Determine the (X, Y) coordinate at the center of the cell enclosing the given text.  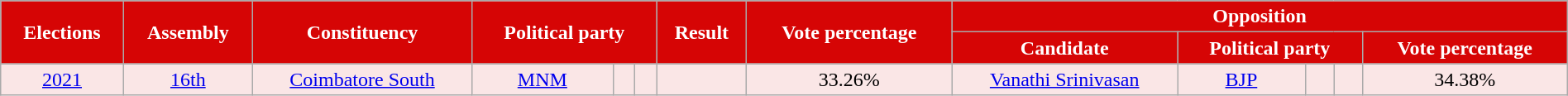
2021 (63, 79)
Assembly (188, 32)
Elections (63, 32)
Vanathi Srinivasan (1065, 79)
16th (188, 79)
Candidate (1065, 48)
BJP (1242, 79)
Opposition (1260, 17)
Coimbatore South (362, 79)
33.26% (849, 79)
34.38% (1465, 79)
MNM (543, 79)
Result (701, 32)
Constituency (362, 32)
